Identify which cell holds the provided text, then report its (X, Y) central coordinate. 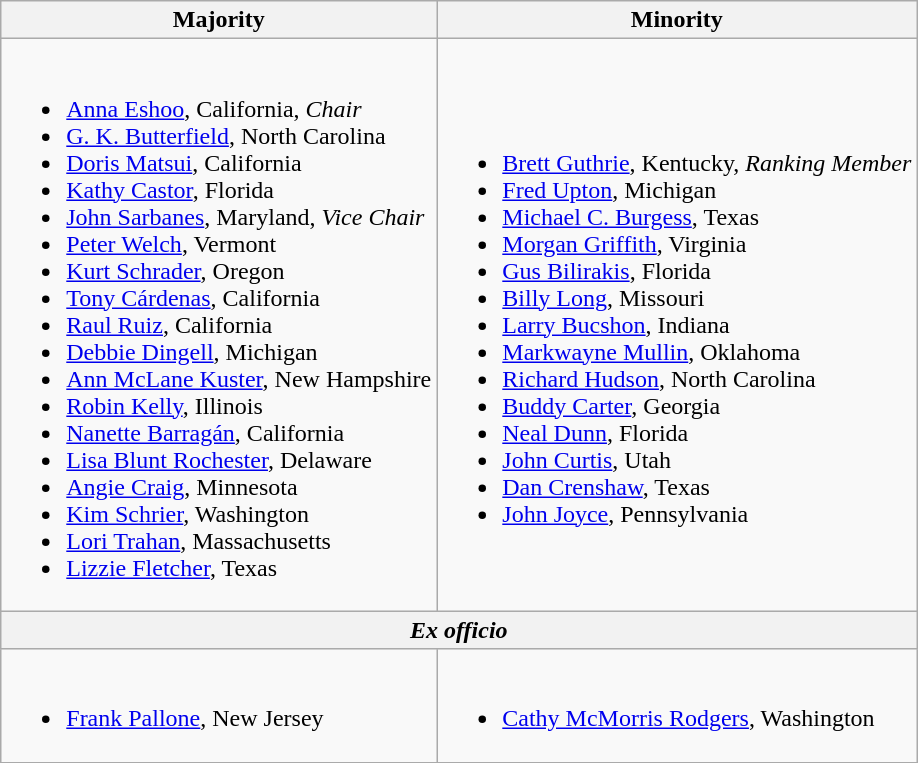
Ex officio (459, 630)
Majority (219, 20)
Cathy McMorris Rodgers, Washington (677, 706)
Frank Pallone, New Jersey (219, 706)
Minority (677, 20)
